Scan for the cell matching the given text and deliver its [X, Y] coordinate at center. 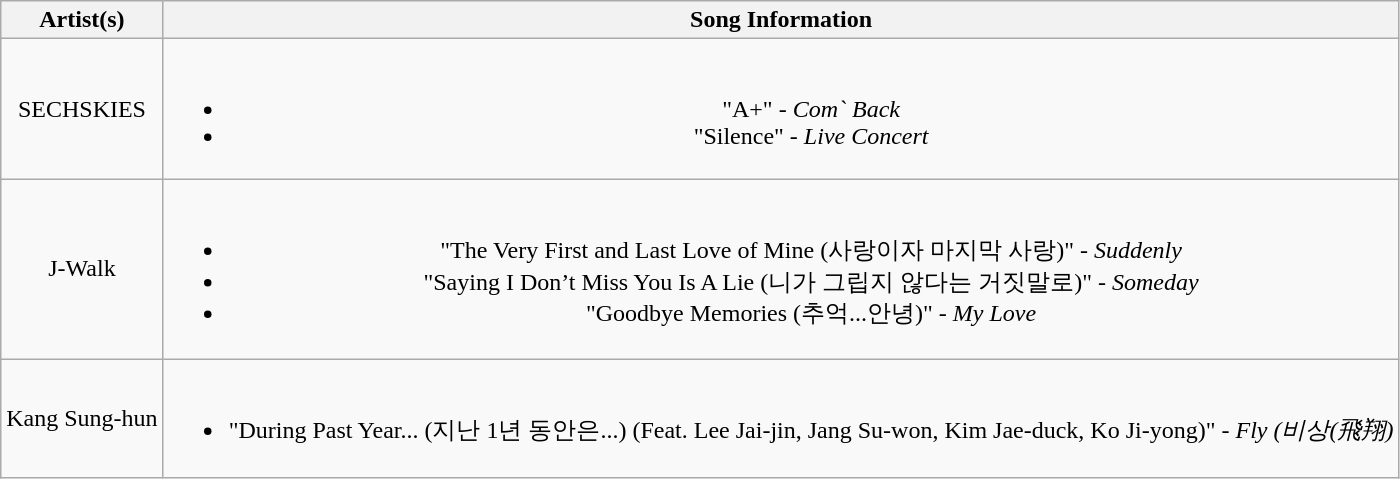
J-Walk [82, 270]
Kang Sung-hun [82, 418]
SECHSKIES [82, 109]
Artist(s) [82, 20]
Song Information [781, 20]
"A+" - Com` Back"Silence" - Live Concert [781, 109]
"During Past Year... (지난 1년 동안은...) (Feat. Lee Jai-jin, Jang Su-won, Kim Jae-duck, Ko Ji-yong)" - Fly (비상(飛翔) [781, 418]
